Pinpoint the cell where the given text exists, returning its (x, y) midpoint coordinate. 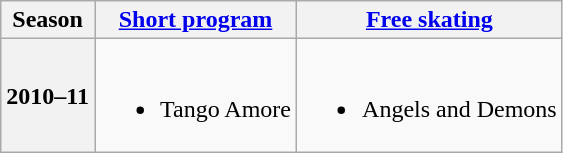
Season (48, 20)
2010–11 (48, 96)
Free skating (430, 20)
Angels and Demons (430, 96)
Tango Amore (195, 96)
Short program (195, 20)
